Identify which cell holds the provided text, then report its (X, Y) central coordinate. 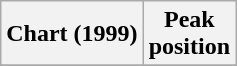
Chart (1999) (72, 34)
Peakposition (189, 34)
